Identify which cell holds the provided text, then report its [X, Y] central coordinate. 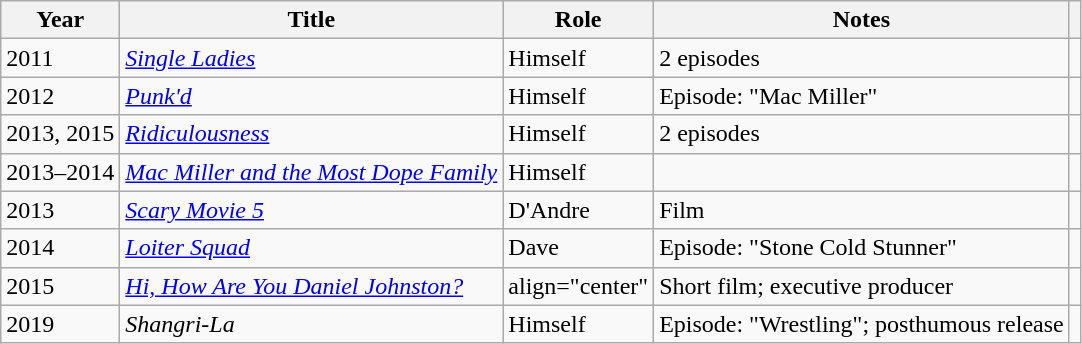
Punk'd [312, 96]
Shangri-La [312, 324]
Hi, How Are You Daniel Johnston? [312, 286]
align="center" [578, 286]
2011 [60, 58]
2013–2014 [60, 172]
2013, 2015 [60, 134]
2014 [60, 248]
Dave [578, 248]
Episode: "Stone Cold Stunner" [862, 248]
Single Ladies [312, 58]
Role [578, 20]
Episode: "Wrestling"; posthumous release [862, 324]
2015 [60, 286]
Title [312, 20]
Episode: "Mac Miller" [862, 96]
Notes [862, 20]
2012 [60, 96]
2013 [60, 210]
2019 [60, 324]
Year [60, 20]
Loiter Squad [312, 248]
Short film; executive producer [862, 286]
Ridiculousness [312, 134]
Scary Movie 5 [312, 210]
D'Andre [578, 210]
Mac Miller and the Most Dope Family [312, 172]
Film [862, 210]
